Detect which cell encompasses the target text, then output its [X, Y] center coordinate. 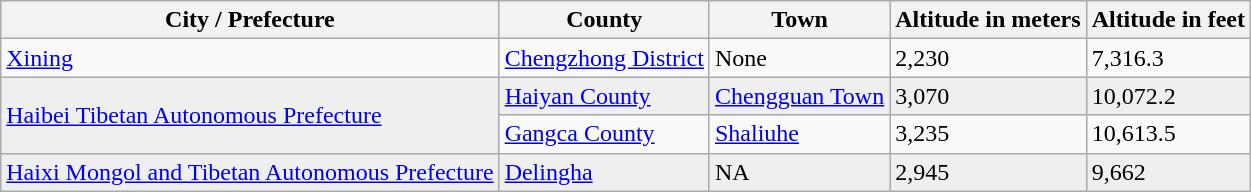
Altitude in feet [1168, 20]
City / Prefecture [250, 20]
NA [799, 172]
2,230 [988, 58]
Chengzhong District [604, 58]
Town [799, 20]
3,070 [988, 96]
10,072.2 [1168, 96]
Shaliuhe [799, 134]
9,662 [1168, 172]
Haiyan County [604, 96]
7,316.3 [1168, 58]
10,613.5 [1168, 134]
Altitude in meters [988, 20]
Gangca County [604, 134]
Haixi Mongol and Tibetan Autonomous Prefecture [250, 172]
None [799, 58]
Delingha [604, 172]
County [604, 20]
Xining [250, 58]
Chengguan Town [799, 96]
3,235 [988, 134]
Haibei Tibetan Autonomous Prefecture [250, 115]
2,945 [988, 172]
